Capture the cell that displays the provided text and extract its [x, y] central coordinate. 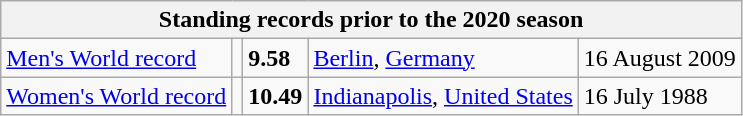
Berlin, Germany [443, 58]
9.58 [276, 58]
16 July 1988 [660, 96]
Women's World record [116, 96]
Men's World record [116, 58]
Standing records prior to the 2020 season [372, 20]
16 August 2009 [660, 58]
10.49 [276, 96]
Indianapolis, United States [443, 96]
